For the text-containing cell, return its midpoint in [X, Y] coordinate format. 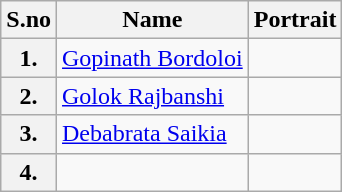
3. [29, 134]
Golok Rajbanshi [153, 96]
4. [29, 172]
Gopinath Bordoloi [153, 58]
Debabrata Saikia [153, 134]
S.no [29, 20]
Name [153, 20]
1. [29, 58]
2. [29, 96]
Portrait [295, 20]
